Pinpoint the cell where the given text exists, returning its (X, Y) midpoint coordinate. 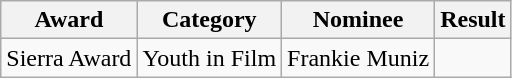
Frankie Muniz (358, 58)
Result (473, 20)
Category (210, 20)
Nominee (358, 20)
Award (69, 20)
Sierra Award (69, 58)
Youth in Film (210, 58)
